Search for the cell housing the specified text and yield its (x, y) center coordinate. 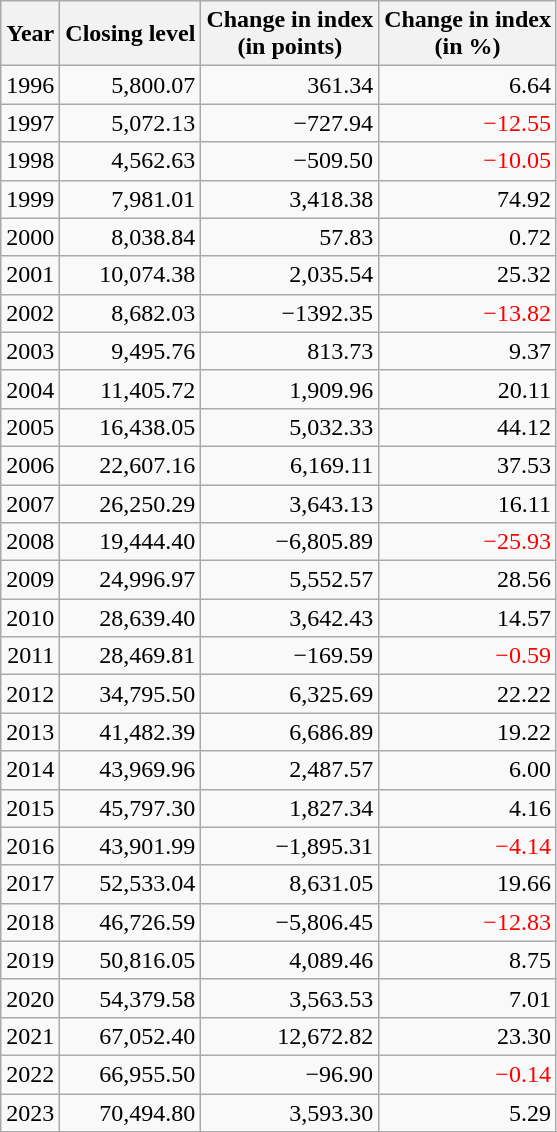
52,533.04 (130, 884)
2017 (30, 884)
5,800.07 (130, 85)
−509.50 (290, 161)
44.12 (468, 427)
2003 (30, 351)
66,955.50 (130, 1074)
−12.55 (468, 123)
70,494.80 (130, 1113)
45,797.30 (130, 808)
2013 (30, 732)
19.66 (468, 884)
57.83 (290, 237)
26,250.29 (130, 503)
2010 (30, 618)
Closing level (130, 34)
−1,895.31 (290, 846)
43,901.99 (130, 846)
2002 (30, 313)
−169.59 (290, 656)
Change in index(in points) (290, 34)
2001 (30, 275)
24,996.97 (130, 580)
1997 (30, 123)
−1392.35 (290, 313)
23.30 (468, 1036)
5,032.33 (290, 427)
1,909.96 (290, 389)
−5,806.45 (290, 922)
28,639.40 (130, 618)
2012 (30, 694)
3,593.30 (290, 1113)
−96.90 (290, 1074)
−10.05 (468, 161)
28.56 (468, 580)
28,469.81 (130, 656)
7,981.01 (130, 199)
2,487.57 (290, 770)
−0.59 (468, 656)
5,552.57 (290, 580)
2009 (30, 580)
−25.93 (468, 542)
−6,805.89 (290, 542)
3,642.43 (290, 618)
46,726.59 (130, 922)
4.16 (468, 808)
2011 (30, 656)
2016 (30, 846)
4,089.46 (290, 960)
Change in index(in %) (468, 34)
2023 (30, 1113)
2020 (30, 998)
20.11 (468, 389)
1999 (30, 199)
813.73 (290, 351)
19,444.40 (130, 542)
−0.14 (468, 1074)
43,969.96 (130, 770)
6.64 (468, 85)
10,074.38 (130, 275)
16.11 (468, 503)
2014 (30, 770)
25.32 (468, 275)
6.00 (468, 770)
Year (30, 34)
54,379.58 (130, 998)
2,035.54 (290, 275)
2018 (30, 922)
2000 (30, 237)
−12.83 (468, 922)
3,563.53 (290, 998)
−13.82 (468, 313)
37.53 (468, 465)
6,686.89 (290, 732)
34,795.50 (130, 694)
9,495.76 (130, 351)
361.34 (290, 85)
−727.94 (290, 123)
3,643.13 (290, 503)
1996 (30, 85)
22.22 (468, 694)
−4.14 (468, 846)
9.37 (468, 351)
2006 (30, 465)
2004 (30, 389)
2022 (30, 1074)
3,418.38 (290, 199)
2015 (30, 808)
6,169.11 (290, 465)
22,607.16 (130, 465)
2008 (30, 542)
7.01 (468, 998)
4,562.63 (130, 161)
1998 (30, 161)
67,052.40 (130, 1036)
5,072.13 (130, 123)
2007 (30, 503)
0.72 (468, 237)
2021 (30, 1036)
19.22 (468, 732)
8.75 (468, 960)
6,325.69 (290, 694)
50,816.05 (130, 960)
1,827.34 (290, 808)
11,405.72 (130, 389)
74.92 (468, 199)
8,038.84 (130, 237)
2005 (30, 427)
8,631.05 (290, 884)
16,438.05 (130, 427)
5.29 (468, 1113)
2019 (30, 960)
8,682.03 (130, 313)
12,672.82 (290, 1036)
14.57 (468, 618)
41,482.39 (130, 732)
